Identify which cell holds the provided text, then report its [x, y] central coordinate. 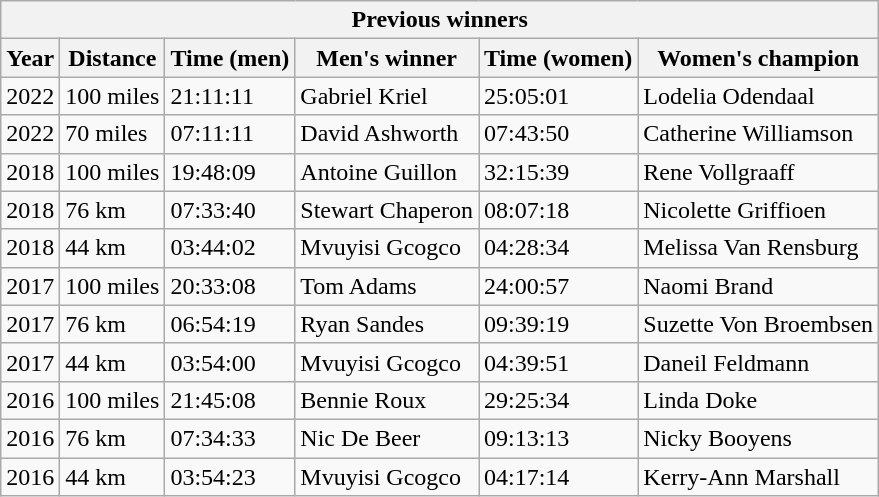
03:54:23 [230, 477]
Melissa Van Rensburg [758, 248]
Gabriel Kriel [387, 96]
21:45:08 [230, 400]
Rene Vollgraaff [758, 172]
20:33:08 [230, 286]
Previous winners [440, 20]
Nicky Booyens [758, 438]
Year [30, 58]
Catherine Williamson [758, 134]
07:11:11 [230, 134]
Women's champion [758, 58]
Naomi Brand [758, 286]
Time (men) [230, 58]
21:11:11 [230, 96]
07:43:50 [558, 134]
04:17:14 [558, 477]
Men's winner [387, 58]
David Ashworth [387, 134]
Stewart Chaperon [387, 210]
04:39:51 [558, 362]
Bennie Roux [387, 400]
03:44:02 [230, 248]
06:54:19 [230, 324]
Tom Adams [387, 286]
Distance [112, 58]
25:05:01 [558, 96]
29:25:34 [558, 400]
Nicolette Griffioen [758, 210]
03:54:00 [230, 362]
09:13:13 [558, 438]
07:33:40 [230, 210]
04:28:34 [558, 248]
07:34:33 [230, 438]
Suzette Von Broembsen [758, 324]
Antoine Guillon [387, 172]
Time (women) [558, 58]
08:07:18 [558, 210]
Ryan Sandes [387, 324]
70 miles [112, 134]
09:39:19 [558, 324]
Linda Doke [758, 400]
Kerry-Ann Marshall [758, 477]
19:48:09 [230, 172]
Nic De Beer [387, 438]
32:15:39 [558, 172]
Lodelia Odendaal [758, 96]
Daneil Feldmann [758, 362]
24:00:57 [558, 286]
